Locate the cell with the specified text and output its [x, y] center coordinate. 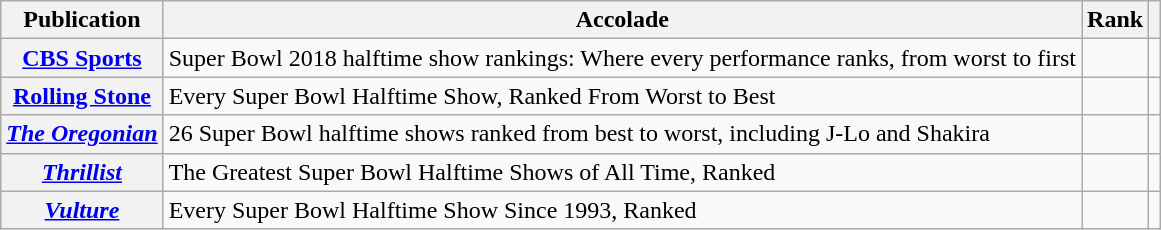
26 Super Bowl halftime shows ranked from best to worst, including J-Lo and Shakira [622, 134]
CBS Sports [82, 58]
Vulture [82, 210]
Rank [1116, 20]
Publication [82, 20]
The Greatest Super Bowl Halftime Shows of All Time, Ranked [622, 172]
Every Super Bowl Halftime Show, Ranked From Worst to Best [622, 96]
Thrillist [82, 172]
Every Super Bowl Halftime Show Since 1993, Ranked [622, 210]
Super Bowl 2018 halftime show rankings: Where every performance ranks, from worst to first [622, 58]
Rolling Stone [82, 96]
The Oregonian [82, 134]
Accolade [622, 20]
